Determine the (x, y) coordinate at the center of the cell enclosing the given text.  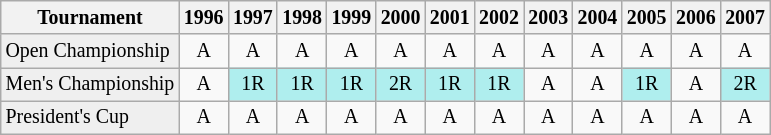
2006 (696, 18)
1998 (302, 18)
1999 (352, 18)
2000 (400, 18)
Tournament (90, 18)
2004 (598, 18)
2001 (450, 18)
1996 (204, 18)
2002 (498, 18)
2003 (548, 18)
2005 (646, 18)
1997 (252, 18)
2007 (744, 18)
President's Cup (90, 118)
Men's Championship (90, 84)
Open Championship (90, 50)
